Identify which cell holds the provided text, then report its [X, Y] central coordinate. 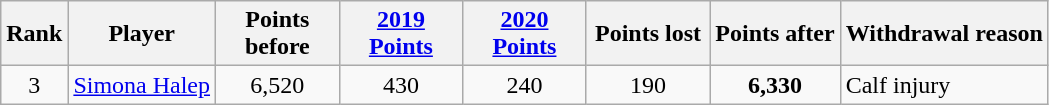
Simona Halep [142, 85]
Calf injury [944, 85]
Points lost [648, 34]
3 [34, 85]
430 [401, 85]
2019 Points [401, 34]
240 [525, 85]
Points before [278, 34]
6,520 [278, 85]
6,330 [775, 85]
Player [142, 34]
Withdrawal reason [944, 34]
Rank [34, 34]
2020 Points [525, 34]
Points after [775, 34]
190 [648, 85]
